Output the (x, y) coordinate of the center of the cell containing the given text.  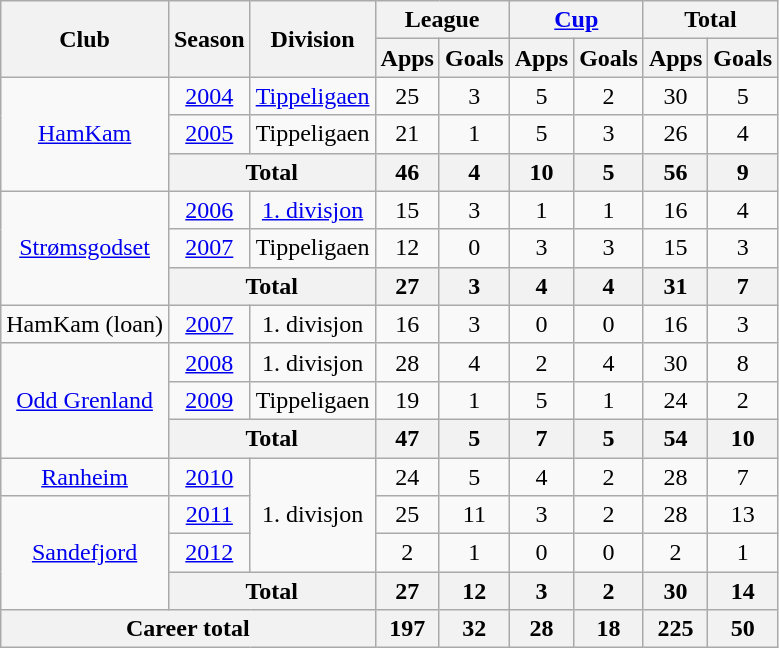
Season (209, 39)
21 (407, 134)
32 (474, 629)
197 (407, 629)
2004 (209, 96)
26 (675, 134)
8 (743, 362)
League (442, 20)
56 (675, 172)
2005 (209, 134)
54 (675, 438)
2012 (209, 553)
14 (743, 591)
Strømsgodset (85, 248)
2006 (209, 210)
HamKam (85, 134)
Sandefjord (85, 553)
Ranheim (85, 477)
2008 (209, 362)
Division (312, 39)
13 (743, 515)
HamKam (loan) (85, 324)
225 (675, 629)
18 (609, 629)
Club (85, 39)
19 (407, 400)
Odd Grenland (85, 400)
50 (743, 629)
31 (675, 286)
2011 (209, 515)
Career total (188, 629)
Cup (576, 20)
2009 (209, 400)
46 (407, 172)
47 (407, 438)
11 (474, 515)
9 (743, 172)
2010 (209, 477)
